For the text-containing cell, return its midpoint in (X, Y) coordinate format. 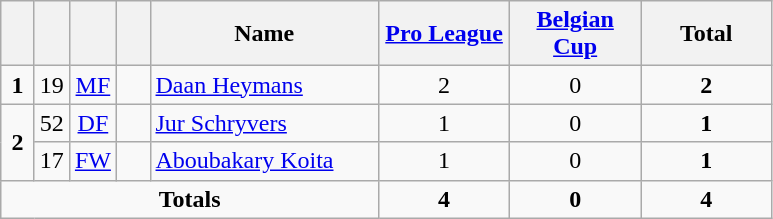
52 (52, 123)
Belgian Cup (576, 34)
Daan Heymans (264, 85)
FW (92, 161)
DF (92, 123)
Aboubakary Koita (264, 161)
Pro League (444, 34)
Name (264, 34)
Totals (190, 199)
19 (52, 85)
17 (52, 161)
Total (706, 34)
MF (92, 85)
Jur Schryvers (264, 123)
